From the cell containing the given text, extract its center point as (x, y) coordinate. 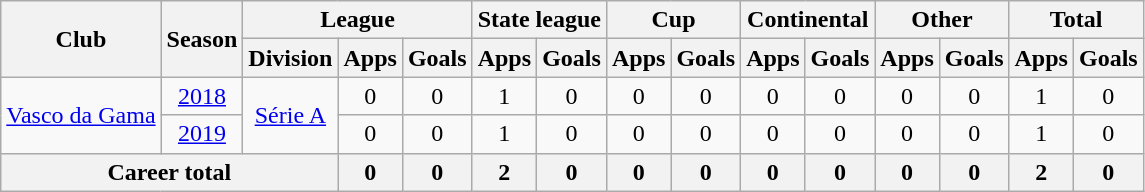
2019 (202, 134)
Career total (170, 172)
Division (290, 58)
2018 (202, 96)
Season (202, 39)
Série A (290, 115)
League (358, 20)
Total (1076, 20)
Continental (808, 20)
Vasco da Gama (81, 115)
Cup (673, 20)
State league (539, 20)
Club (81, 39)
Other (942, 20)
